Return the (X, Y) coordinate for the center point of the cell that contains the specified text.  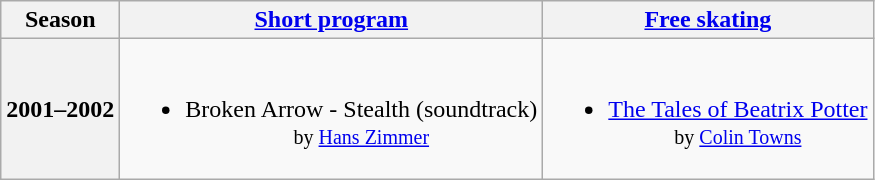
The Tales of Beatrix Potter by Colin Towns (708, 109)
Season (60, 20)
Free skating (708, 20)
Broken Arrow - Stealth (soundtrack) by Hans Zimmer (332, 109)
2001–2002 (60, 109)
Short program (332, 20)
